For the text-containing cell, return its midpoint in [x, y] coordinate format. 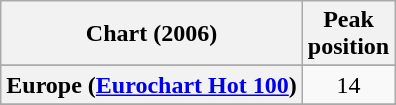
Chart (2006) [152, 34]
Europe (Eurochart Hot 100) [152, 85]
14 [348, 85]
Peakposition [348, 34]
